Find where the given text appears and provide that cell's center as (x, y) coordinate. 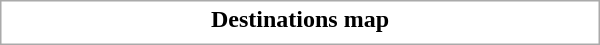
Destinations map (300, 19)
